For the text-containing cell, return its midpoint in (x, y) coordinate format. 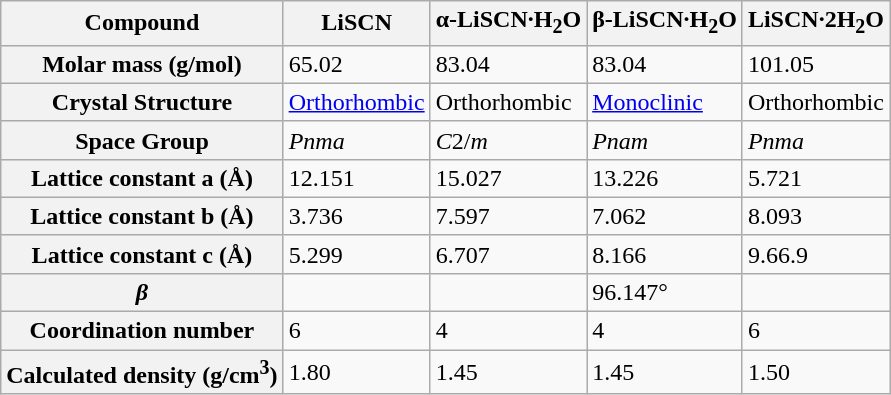
5.721 (816, 178)
101.05 (816, 64)
Compound (142, 23)
7.062 (665, 216)
Space Group (142, 140)
8.166 (665, 254)
12.151 (356, 178)
8.093 (816, 216)
5.299 (356, 254)
Molar mass (g/mol) (142, 64)
65.02 (356, 64)
β-LiSCN·H2O (665, 23)
15.027 (508, 178)
Crystal Structure (142, 102)
1.80 (356, 372)
Lattice constant b (Å) (142, 216)
Lattice constant c (Å) (142, 254)
13.226 (665, 178)
LiSCN (356, 23)
LiSCN·2H2O (816, 23)
7.597 (508, 216)
Pnam (665, 140)
9.66.9 (816, 254)
1.50 (816, 372)
Lattice constant a (Å) (142, 178)
β (142, 292)
Coordination number (142, 331)
6.707 (508, 254)
96.147° (665, 292)
C2/m (508, 140)
α-LiSCN·H2O (508, 23)
Monoclinic (665, 102)
3.736 (356, 216)
Calculated density (g/cm3) (142, 372)
